Determine the [X, Y] coordinate at the center of the cell enclosing the given text.  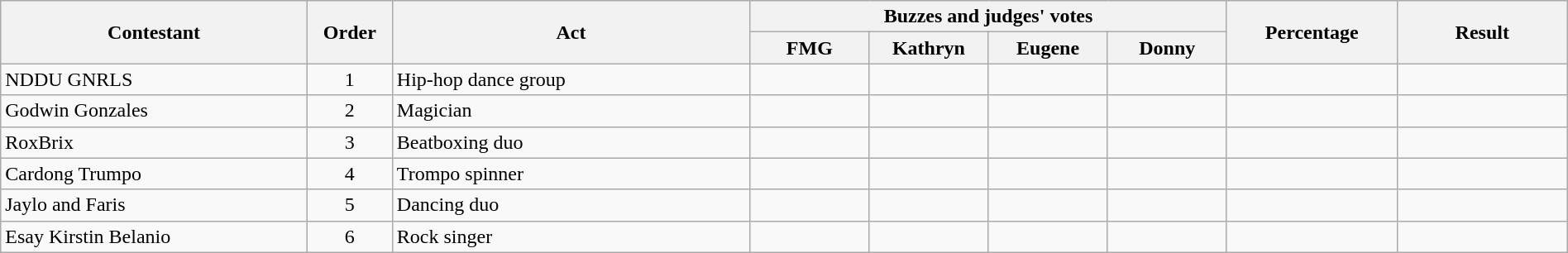
Trompo spinner [571, 174]
RoxBrix [154, 142]
Eugene [1048, 48]
Hip-hop dance group [571, 79]
Magician [571, 111]
Donny [1167, 48]
4 [349, 174]
Rock singer [571, 236]
3 [349, 142]
Jaylo and Faris [154, 205]
Order [349, 32]
Buzzes and judges' votes [989, 17]
Act [571, 32]
Dancing duo [571, 205]
Result [1482, 32]
FMG [810, 48]
Godwin Gonzales [154, 111]
2 [349, 111]
Cardong Trumpo [154, 174]
5 [349, 205]
6 [349, 236]
Esay Kirstin Belanio [154, 236]
Percentage [1312, 32]
Contestant [154, 32]
Kathryn [929, 48]
NDDU GNRLS [154, 79]
Beatboxing duo [571, 142]
1 [349, 79]
